Provide the [x, y] coordinate of the cell's center where the given text is located.  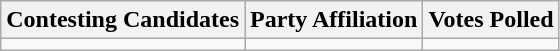
Votes Polled [491, 20]
Contesting Candidates [123, 20]
Party Affiliation [334, 20]
